Search for the cell housing the specified text and yield its (X, Y) center coordinate. 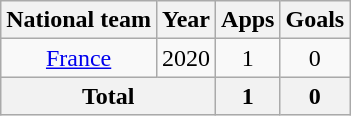
Goals (315, 20)
France (79, 58)
2020 (186, 58)
Total (108, 96)
Apps (248, 20)
Year (186, 20)
National team (79, 20)
